Search for the cell housing the specified text and yield its (x, y) center coordinate. 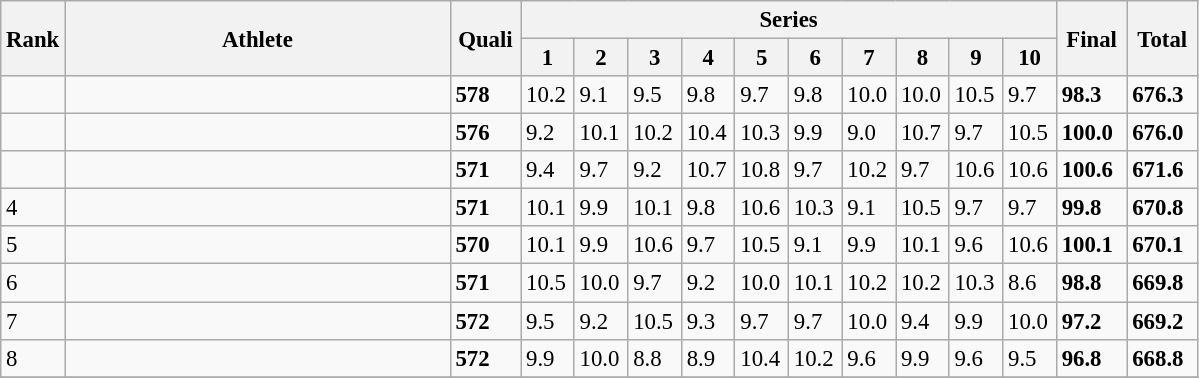
2 (601, 58)
9.0 (869, 133)
99.8 (1092, 208)
1 (548, 58)
98.3 (1092, 95)
100.6 (1092, 170)
9 (976, 58)
3 (655, 58)
668.8 (1162, 358)
669.8 (1162, 283)
578 (486, 95)
Quali (486, 38)
676.0 (1162, 133)
10 (1030, 58)
671.6 (1162, 170)
8.9 (708, 358)
9.3 (708, 321)
669.2 (1162, 321)
Athlete (258, 38)
100.0 (1092, 133)
8.6 (1030, 283)
96.8 (1092, 358)
10.8 (762, 170)
570 (486, 245)
8.8 (655, 358)
670.1 (1162, 245)
Total (1162, 38)
676.3 (1162, 95)
670.8 (1162, 208)
97.2 (1092, 321)
Final (1092, 38)
576 (486, 133)
98.8 (1092, 283)
Series (789, 20)
Rank (33, 38)
100.1 (1092, 245)
